Locate the cell with the specified text and output its [x, y] center coordinate. 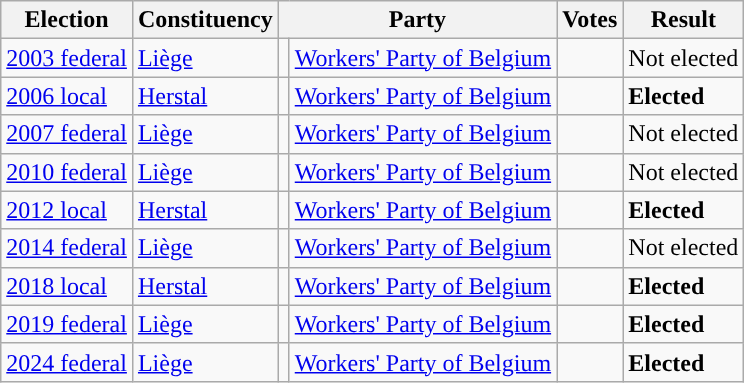
2006 local [67, 96]
2019 federal [67, 324]
2014 federal [67, 248]
2010 federal [67, 172]
Election [67, 20]
Party [417, 20]
2007 federal [67, 134]
Constituency [205, 20]
Result [684, 20]
2024 federal [67, 362]
2018 local [67, 286]
2012 local [67, 210]
2003 federal [67, 58]
Votes [590, 20]
